Return the (x, y) coordinate for the center point of the cell that contains the specified text.  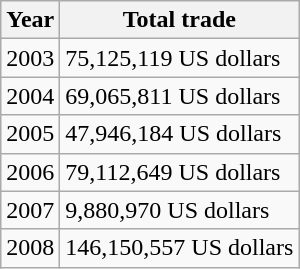
146,150,557 US dollars (180, 248)
2004 (30, 96)
2006 (30, 172)
2003 (30, 58)
75,125,119 US dollars (180, 58)
47,946,184 US dollars (180, 134)
9,880,970 US dollars (180, 210)
2008 (30, 248)
2007 (30, 210)
69,065,811 US dollars (180, 96)
Year (30, 20)
2005 (30, 134)
79,112,649 US dollars (180, 172)
Total trade (180, 20)
